Determine the [x, y] coordinate at the center of the cell enclosing the given text.  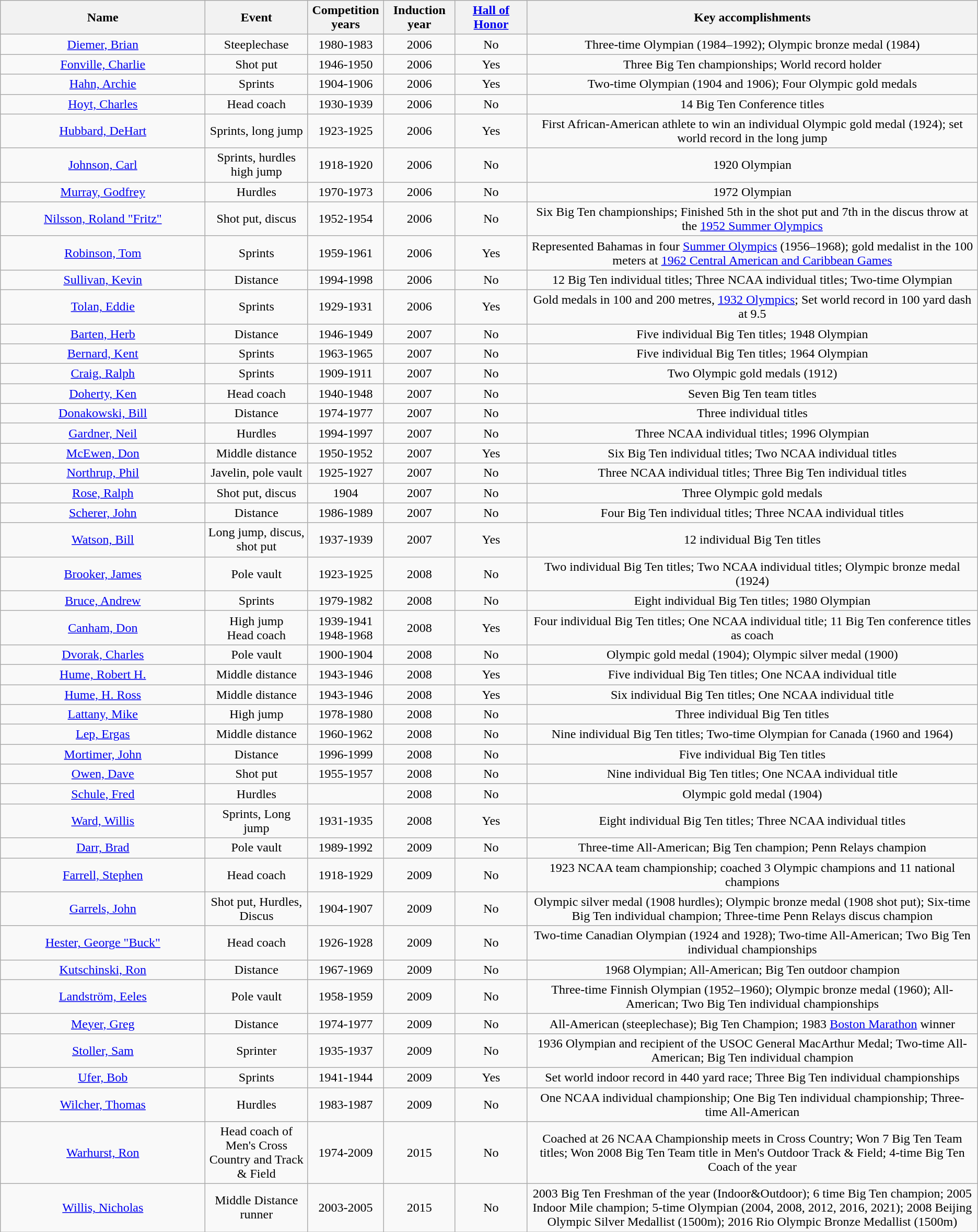
Olympic gold medal (1904) [752, 794]
1996-1999 [346, 754]
Three individual Big Ten titles [752, 715]
Seven Big Ten team titles [752, 394]
Brooker, James [103, 574]
Lep, Ergas [103, 734]
Steeplechase [257, 44]
1952-1954 [346, 218]
1940-1948 [346, 394]
Nine individual Big Ten titles; Two-time Olympian for Canada (1960 and 1964) [752, 734]
Long jump, discus, shot put [257, 539]
14 Big Ten Conference titles [752, 104]
Five individual Big Ten titles; 1948 Olympian [752, 334]
1994-1997 [346, 433]
All-American (steeplechase); Big Ten Champion; 1983 Boston Marathon winner [752, 1023]
Represented Bahamas in four Summer Olympics (1956–1968); gold medalist in the 100 meters at 1962 Central American and Caribbean Games [752, 253]
12 Big Ten individual titles; Three NCAA individual titles; Two-time Olympian [752, 280]
Key accomplishments [752, 18]
Wilcher, Thomas [103, 1104]
1939-19411948-1968 [346, 627]
1904-1907 [346, 908]
Rose, Ralph [103, 493]
Hume, H. Ross [103, 695]
1936 Olympian and recipient of the USOC General MacArthur Medal; Two-time All-American; Big Ten individual champion [752, 1051]
Ward, Willis [103, 821]
Olympic gold medal (1904); Olympic silver medal (1900) [752, 654]
Six Big Ten individual titles; Two NCAA individual titles [752, 453]
Lattany, Mike [103, 715]
Shot put, Hurdles, Discus [257, 908]
Diemer, Brian [103, 44]
Three Big Ten championships; World record holder [752, 64]
Five individual Big Ten titles; One NCAA individual title [752, 674]
Sprinter [257, 1051]
Three-time Finnish Olympian (1952–1960); Olympic bronze medal (1960); All-American; Two Big Ten individual championships [752, 996]
1983-1987 [346, 1104]
Bruce, Andrew [103, 601]
Head coach of Men's Cross Country and Track & Field [257, 1153]
Set world indoor record in 440 yard race; Three Big Ten individual championships [752, 1077]
1989-1992 [346, 848]
Doherty, Ken [103, 394]
Three Olympic gold medals [752, 493]
1941-1944 [346, 1077]
Six Big Ten championships; Finished 5th in the shot put and 7th in the discus throw at the 1952 Summer Olympics [752, 218]
1978-1980 [346, 715]
Hoyt, Charles [103, 104]
1980-1983 [346, 44]
Three NCAA individual titles; 1996 Olympian [752, 433]
Scherer, John [103, 513]
Eight individual Big Ten titles; Three NCAA individual titles [752, 821]
1986-1989 [346, 513]
Dvorak, Charles [103, 654]
1923 NCAA team championship; coached 3 Olympic champions and 11 national champions [752, 875]
Hume, Robert H. [103, 674]
Warhurst, Ron [103, 1153]
Sprints, hurdles high jump [257, 165]
One NCAA individual championship; One Big Ten individual championship; Three-time All-American [752, 1104]
Four Big Ten individual titles; Three NCAA individual titles [752, 513]
1967-1969 [346, 970]
1959-1961 [346, 253]
Four individual Big Ten titles; One NCAA individual title; 11 Big Ten conference titles as coach [752, 627]
1972 Olympian [752, 192]
1970-1973 [346, 192]
12 individual Big Ten titles [752, 539]
Hall of Honor [491, 18]
1925-1927 [346, 473]
1931-1935 [346, 821]
Nilsson, Roland "Fritz" [103, 218]
Landström, Eeles [103, 996]
Two Olympic gold medals (1912) [752, 374]
1929-1931 [346, 306]
Hester, George "Buck" [103, 943]
Watson, Bill [103, 539]
McEwen, Don [103, 453]
Javelin, pole vault [257, 473]
Sprints, Long jump [257, 821]
Induction year [419, 18]
Competition years [346, 18]
1926-1928 [346, 943]
1974-2009 [346, 1153]
Schule, Fred [103, 794]
Craig, Ralph [103, 374]
1904 [346, 493]
1909-1911 [346, 374]
Eight individual Big Ten titles; 1980 Olympian [752, 601]
Garrels, John [103, 908]
Mortimer, John [103, 754]
Five individual Big Ten titles; 1964 Olympian [752, 354]
Owen, Dave [103, 774]
Johnson, Carl [103, 165]
Three-time Olympian (1984–1992); Olympic bronze medal (1984) [752, 44]
1979-1982 [346, 601]
1955-1957 [346, 774]
Tolan, Eddie [103, 306]
First African-American athlete to win an individual Olympic gold medal (1924); set world record in the long jump [752, 131]
Fonville, Charlie [103, 64]
High jumpHead coach [257, 627]
Hubbard, DeHart [103, 131]
1930-1939 [346, 104]
Northrup, Phil [103, 473]
1946-1949 [346, 334]
1900-1904 [346, 654]
1994-1998 [346, 280]
1963-1965 [346, 354]
1918-1929 [346, 875]
Gardner, Neil [103, 433]
Ufer, Bob [103, 1077]
Canham, Don [103, 627]
Name [103, 18]
Event [257, 18]
Barten, Herb [103, 334]
Three NCAA individual titles; Three Big Ten individual titles [752, 473]
Three-time All-American; Big Ten champion; Penn Relays champion [752, 848]
Six individual Big Ten titles; One NCAA individual title [752, 695]
Sullivan, Kevin [103, 280]
Farrell, Stephen [103, 875]
Nine individual Big Ten titles; One NCAA individual title [752, 774]
Donakowski, Bill [103, 413]
1935-1937 [346, 1051]
Five individual Big Ten titles [752, 754]
Murray, Godfrey [103, 192]
Bernard, Kent [103, 354]
Hahn, Archie [103, 84]
1918-1920 [346, 165]
1937-1939 [346, 539]
1904-1906 [346, 84]
Darr, Brad [103, 848]
Willis, Nicholas [103, 1208]
1968 Olympian; All-American; Big Ten outdoor champion [752, 970]
Kutschinski, Ron [103, 970]
1946-1950 [346, 64]
1960-1962 [346, 734]
Stoller, Sam [103, 1051]
Meyer, Greg [103, 1023]
1950-1952 [346, 453]
Middle Distance runner [257, 1208]
High jump [257, 715]
1958-1959 [346, 996]
Two-time Olympian (1904 and 1906); Four Olympic gold medals [752, 84]
Gold medals in 100 and 200 metres, 1932 Olympics; Set world record in 100 yard dash at 9.5 [752, 306]
Robinson, Tom [103, 253]
Three individual titles [752, 413]
2003-2005 [346, 1208]
Two-time Canadian Olympian (1924 and 1928); Two-time All-American; Two Big Ten individual championships [752, 943]
Sprints, long jump [257, 131]
1920 Olympian [752, 165]
Two individual Big Ten titles; Two NCAA individual titles; Olympic bronze medal (1924) [752, 574]
